Capture the cell that displays the provided text and extract its (x, y) central coordinate. 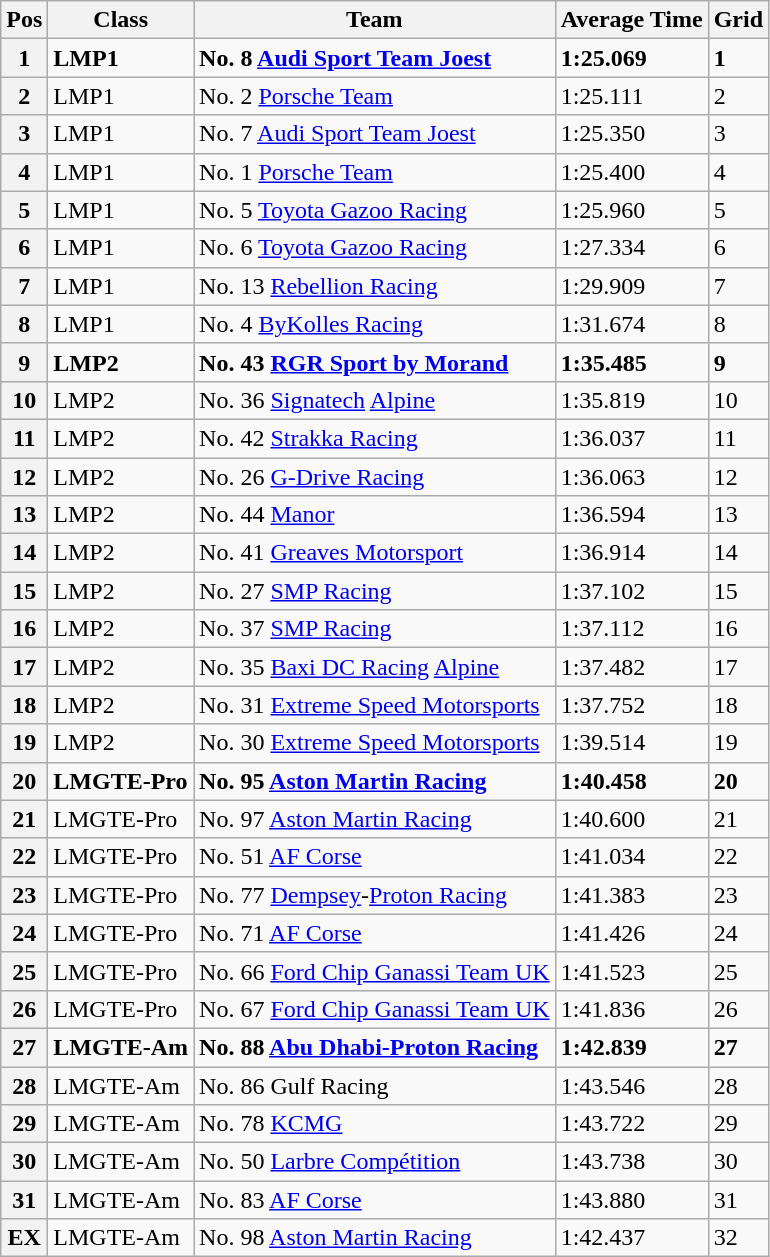
EX (24, 1238)
No. 36 Signatech Alpine (375, 400)
No. 51 AF Corse (375, 857)
No. 67 Ford Chip Ganassi Team UK (375, 1009)
1:31.674 (632, 324)
1:40.600 (632, 819)
No. 13 Rebellion Racing (375, 286)
No. 41 Greaves Motorsport (375, 553)
Average Time (632, 20)
Grid (738, 20)
No. 44 Manor (375, 515)
1:36.063 (632, 477)
1:29.909 (632, 286)
No. 77 Dempsey-Proton Racing (375, 895)
1:37.482 (632, 667)
1:27.334 (632, 248)
No. 88 Abu Dhabi-Proton Racing (375, 1047)
No. 66 Ford Chip Ganassi Team UK (375, 971)
No. 27 SMP Racing (375, 591)
No. 43 RGR Sport by Morand (375, 362)
1:25.350 (632, 134)
1:35.819 (632, 400)
1:42.839 (632, 1047)
1:41.426 (632, 933)
Class (121, 20)
No. 50 Larbre Compétition (375, 1162)
1:42.437 (632, 1238)
1:35.485 (632, 362)
1:43.880 (632, 1200)
No. 7 Audi Sport Team Joest (375, 134)
No. 37 SMP Racing (375, 629)
1:37.112 (632, 629)
1:36.594 (632, 515)
Team (375, 20)
1:37.752 (632, 705)
1:41.034 (632, 857)
1:36.914 (632, 553)
1:39.514 (632, 743)
No. 98 Aston Martin Racing (375, 1238)
Pos (24, 20)
1:43.546 (632, 1085)
No. 2 Porsche Team (375, 96)
1:25.111 (632, 96)
No. 30 Extreme Speed Motorsports (375, 743)
No. 6 Toyota Gazoo Racing (375, 248)
No. 95 Aston Martin Racing (375, 781)
No. 71 AF Corse (375, 933)
No. 1 Porsche Team (375, 172)
1:25.400 (632, 172)
1:25.960 (632, 210)
No. 86 Gulf Racing (375, 1085)
1:40.458 (632, 781)
No. 5 Toyota Gazoo Racing (375, 210)
No. 4 ByKolles Racing (375, 324)
No. 8 Audi Sport Team Joest (375, 58)
No. 26 G-Drive Racing (375, 477)
No. 35 Baxi DC Racing Alpine (375, 667)
1:41.836 (632, 1009)
1:37.102 (632, 591)
1:43.722 (632, 1124)
No. 31 Extreme Speed Motorsports (375, 705)
1:41.523 (632, 971)
1:41.383 (632, 895)
No. 97 Aston Martin Racing (375, 819)
No. 83 AF Corse (375, 1200)
1:25.069 (632, 58)
No. 42 Strakka Racing (375, 438)
1:36.037 (632, 438)
No. 78 KCMG (375, 1124)
1:43.738 (632, 1162)
32 (738, 1238)
